Determine the [x, y] coordinate at the center of the cell enclosing the given text.  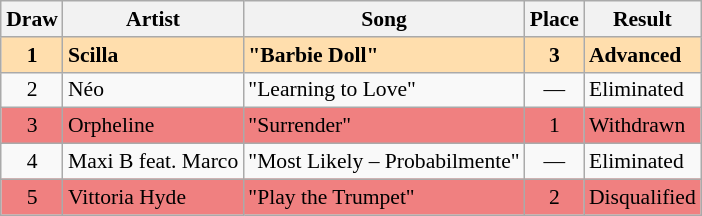
Withdrawn [642, 126]
4 [32, 162]
"Play the Trumpet" [384, 197]
Néo [153, 90]
Scilla [153, 55]
"Barbie Doll" [384, 55]
"Surrender" [384, 126]
Advanced [642, 55]
Maxi B feat. Marco [153, 162]
Draw [32, 19]
Place [554, 19]
Disqualified [642, 197]
"Most Likely – Probabilmente" [384, 162]
Artist [153, 19]
"Learning to Love" [384, 90]
Result [642, 19]
Orpheline [153, 126]
Vittoria Hyde [153, 197]
Song [384, 19]
5 [32, 197]
